Provide the (X, Y) coordinate of the cell's center where the given text is located.  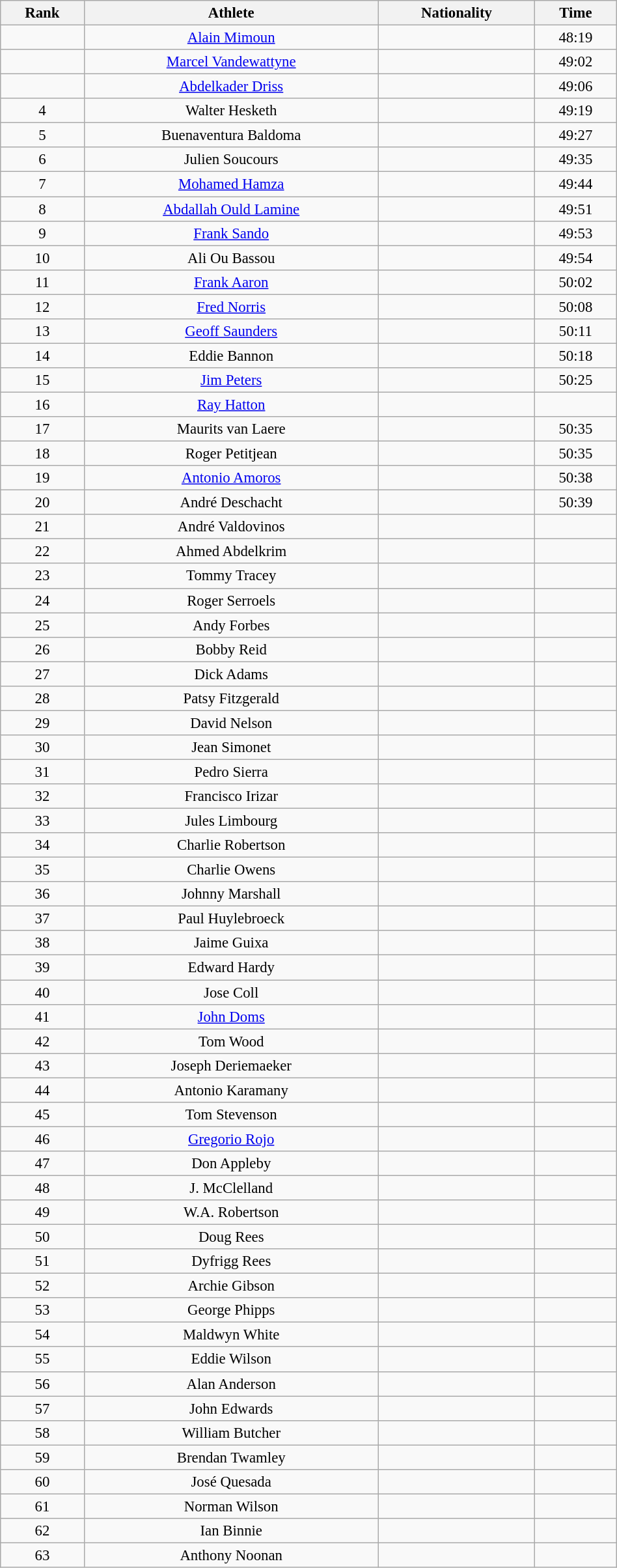
Roger Petitjean (231, 454)
44 (42, 1090)
Buenaventura Baldoma (231, 135)
28 (42, 699)
34 (42, 845)
Antonio Karamany (231, 1090)
19 (42, 478)
Norman Wilson (231, 1506)
Marcel Vandewattyne (231, 62)
Maurits van Laere (231, 429)
56 (42, 1384)
7 (42, 184)
50:25 (576, 380)
Tom Stevenson (231, 1115)
Tommy Tracey (231, 576)
14 (42, 356)
16 (42, 404)
Julien Soucours (231, 160)
Dick Adams (231, 674)
63 (42, 1555)
22 (42, 552)
Charlie Robertson (231, 845)
5 (42, 135)
9 (42, 233)
Alan Anderson (231, 1384)
José Quesada (231, 1482)
13 (42, 331)
24 (42, 600)
Abdelkader Driss (231, 87)
54 (42, 1335)
Doug Rees (231, 1237)
6 (42, 160)
Anthony Noonan (231, 1555)
Gregorio Rojo (231, 1139)
49:06 (576, 87)
Brendan Twamley (231, 1457)
17 (42, 429)
49:54 (576, 258)
Patsy Fitzgerald (231, 699)
André Valdovinos (231, 527)
Frank Sando (231, 233)
Charlie Owens (231, 870)
20 (42, 503)
Ahmed Abdelkrim (231, 552)
58 (42, 1433)
49:02 (576, 62)
55 (42, 1360)
53 (42, 1310)
42 (42, 1041)
27 (42, 674)
49:53 (576, 233)
David Nelson (231, 723)
38 (42, 944)
Walter Hesketh (231, 111)
Maldwyn White (231, 1335)
Rank (42, 13)
50 (42, 1237)
52 (42, 1286)
Time (576, 13)
49 (42, 1212)
33 (42, 821)
John Doms (231, 1016)
37 (42, 919)
J. McClelland (231, 1188)
50:02 (576, 282)
25 (42, 625)
35 (42, 870)
47 (42, 1164)
21 (42, 527)
Frank Aaron (231, 282)
48:19 (576, 38)
29 (42, 723)
Roger Serroels (231, 600)
51 (42, 1261)
26 (42, 649)
30 (42, 748)
32 (42, 796)
André Deschacht (231, 503)
Jean Simonet (231, 748)
49:51 (576, 209)
40 (42, 992)
Eddie Bannon (231, 356)
50:18 (576, 356)
48 (42, 1188)
Mohamed Hamza (231, 184)
49:27 (576, 135)
60 (42, 1482)
10 (42, 258)
45 (42, 1115)
Paul Huylebroeck (231, 919)
Eddie Wilson (231, 1360)
Abdallah Ould Lamine (231, 209)
W.A. Robertson (231, 1212)
Jose Coll (231, 992)
Ray Hatton (231, 404)
Ian Binnie (231, 1531)
Joseph Deriemaeker (231, 1065)
Pedro Sierra (231, 772)
50:39 (576, 503)
61 (42, 1506)
59 (42, 1457)
50:08 (576, 307)
Fred Norris (231, 307)
Nationality (456, 13)
62 (42, 1531)
23 (42, 576)
49:44 (576, 184)
50:38 (576, 478)
49:19 (576, 111)
11 (42, 282)
Tom Wood (231, 1041)
Jules Limbourg (231, 821)
Johnny Marshall (231, 894)
Ali Ou Bassou (231, 258)
49:35 (576, 160)
Dyfrigg Rees (231, 1261)
46 (42, 1139)
57 (42, 1408)
31 (42, 772)
Geoff Saunders (231, 331)
Jim Peters (231, 380)
Alain Mimoun (231, 38)
George Phipps (231, 1310)
43 (42, 1065)
12 (42, 307)
Archie Gibson (231, 1286)
Antonio Amoros (231, 478)
50:11 (576, 331)
Don Appleby (231, 1164)
41 (42, 1016)
8 (42, 209)
Edward Hardy (231, 968)
15 (42, 380)
Andy Forbes (231, 625)
John Edwards (231, 1408)
4 (42, 111)
39 (42, 968)
36 (42, 894)
Athlete (231, 13)
William Butcher (231, 1433)
Bobby Reid (231, 649)
Jaime Guixa (231, 944)
Francisco Irizar (231, 796)
18 (42, 454)
